For the text-containing cell, return its midpoint in [x, y] coordinate format. 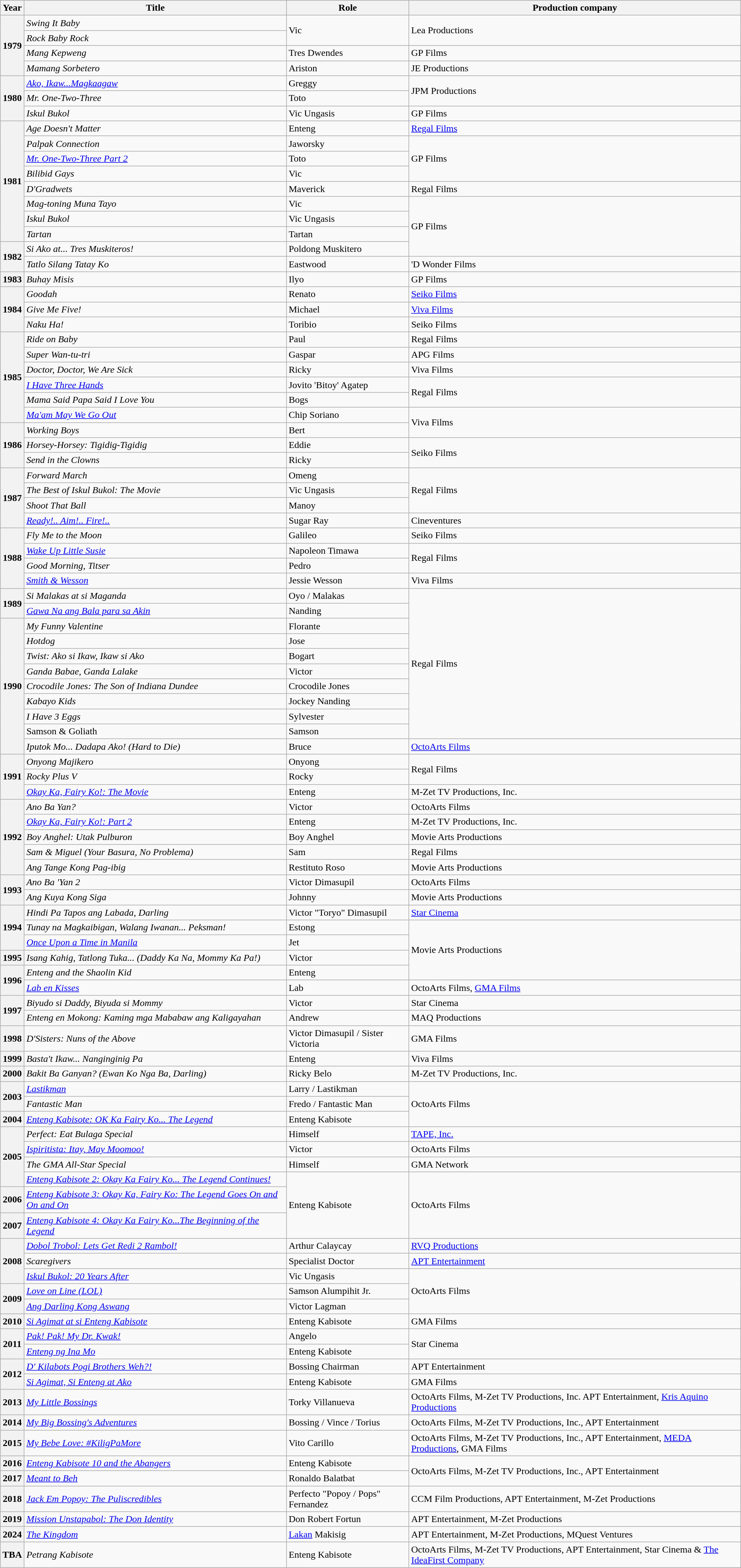
The GMA All-Star Special [155, 1164]
Jockey Nanding [348, 701]
Ma'am May We Go Out [155, 415]
Jovito 'Bitoy' Agatep [348, 385]
Sylvester [348, 716]
Buhay Misis [155, 279]
Hotdog [155, 641]
The Best of Iskul Bukol: The Movie [155, 490]
Bakit Ba Ganyan? (Ewan Ko Nga Ba, Darling) [155, 1074]
1987 [12, 498]
Jessie Wesson [348, 581]
Tunay na Magkaibigan, Walang Iwanan... Peksman! [155, 928]
Palpak Connection [155, 143]
Isang Kahig, Tatlong Tuka... (Daddy Ka Na, Mommy Ka Pa!) [155, 958]
Enteng Kabisote 3: Okay Ka, Fairy Ko: The Legend Goes On and On and On [155, 1200]
Arthur Calaycay [348, 1246]
JPM Productions [575, 91]
Omeng [348, 475]
Bogs [348, 400]
D'Gradwets [155, 189]
Toribio [348, 324]
2015 [12, 1442]
Iputok Mo... Dadapa Ako! (Hard to Die) [155, 747]
Restituto Roso [348, 867]
Samson & Goliath [155, 732]
2010 [12, 1321]
Love on Line (LOL) [155, 1291]
Eastwood [348, 264]
Okay Ka, Fairy Ko!: Part 2 [155, 822]
Ano Ba Yan? [155, 807]
Enteng en Mokong: Kaming mga Mababaw ang Kaligayahan [155, 1018]
Enteng Kabisote: OK Ka Fairy Ko... The Legend [155, 1119]
Meant to Beh [155, 1478]
1999 [12, 1059]
Onyong [348, 762]
2004 [12, 1119]
Fantastic Man [155, 1104]
Andrew [348, 1018]
Lab [348, 988]
Galileo [348, 535]
Manoy [348, 505]
Torky Villanueva [348, 1402]
Bruce [348, 747]
RVQ Productions [575, 1246]
Napoleon Timawa [348, 551]
Gaspar [348, 354]
2018 [12, 1499]
Bossing / Vince / Torius [348, 1422]
Tatlo Silang Tatay Ko [155, 264]
Give Me Five! [155, 309]
1990 [12, 686]
2017 [12, 1478]
Biyudo si Daddy, Biyuda si Mommy [155, 1003]
Specialist Doctor [348, 1261]
Cineventures [575, 520]
Mamang Sorbetero [155, 68]
2016 [12, 1463]
Lab en Kisses [155, 988]
Victor Dimasupil [348, 882]
1981 [12, 181]
2006 [12, 1200]
Boy Anghel: Utak Pulburon [155, 837]
Ariston [348, 68]
Kabayo Kids [155, 701]
Age Doesn't Matter [155, 128]
1991 [12, 777]
I Have Three Hands [155, 385]
Naku Ha! [155, 324]
My Bebe Love: #KiligPaMore [155, 1442]
Fredo / Fantastic Man [348, 1104]
OctoArts Films, M-Zet TV Productions, APT Entertainment, Star Cinema & The IdeaFirst Company [575, 1555]
Enteng ng Ina Mo [155, 1351]
My Big Bossing's Adventures [155, 1422]
Enteng Kabisote 2: Okay Ka Fairy Ko... The Legend Continues! [155, 1179]
Crocodile Jones: The Son of Indiana Dundee [155, 686]
Si Agimat, Si Enteng at Ako [155, 1381]
Poldong Muskitero [348, 249]
Vito Carillo [348, 1442]
1989 [12, 603]
1984 [12, 309]
Greggy [348, 83]
Samson [348, 732]
Jose [348, 641]
Sugar Ray [348, 520]
Perfecto "Popoy / Pops" Fernandez [348, 1499]
Florante [348, 626]
My Funny Valentine [155, 626]
Shoot That Ball [155, 505]
Angelo [348, 1336]
Victor "Toryo" Dimasupil [348, 912]
Victor Dimasupil / Sister Victoria [348, 1038]
TBA [12, 1555]
1988 [12, 558]
Ispiritista: Itay, May Moomoo! [155, 1149]
Onyong Majikero [155, 762]
GMA Network [575, 1164]
Rocky [348, 777]
APG Films [575, 354]
2019 [12, 1519]
1995 [12, 958]
Nanding [348, 611]
Renato [348, 294]
Bert [348, 430]
1998 [12, 1038]
1982 [12, 257]
2005 [12, 1156]
Jack Em Popoy: The Puliscredibles [155, 1499]
Gawa Na ang Bala para sa Akin [155, 611]
D' Kilabots Pogi Brothers Weh?! [155, 1366]
Lastikman [155, 1089]
Send in the Clowns [155, 460]
2009 [12, 1299]
Pak! Pak! My Dr. Kwak! [155, 1336]
Ready!.. Aim!.. Fire!.. [155, 520]
Mag-toning Muna Tayo [155, 204]
Crocodile Jones [348, 686]
2003 [12, 1096]
Mr. One-Two-Three Part 2 [155, 158]
JE Productions [575, 68]
Mama Said Papa Said I Love You [155, 400]
Oyo / Malakas [348, 596]
2007 [12, 1225]
Si Ako at... Tres Muskiteros! [155, 249]
Michael [348, 309]
Tres Dwendes [348, 53]
1994 [12, 927]
2024 [12, 1534]
OctoArts Films, GMA Films [575, 988]
Ang Kuya Kong Siga [155, 897]
D'Sisters: Nuns of the Above [155, 1038]
Goodah [155, 294]
Boy Anghel [348, 837]
Working Boys [155, 430]
Sam [348, 852]
2011 [12, 1344]
Enteng Kabisote 10 and the Abangers [155, 1463]
1979 [12, 46]
Ilyo [348, 279]
The Kingdom [155, 1534]
Swing It Baby [155, 23]
Lea Productions [575, 30]
1997 [12, 1010]
Mang Kepweng [155, 53]
Paul [348, 339]
Okay Ka, Fairy Ko!: The Movie [155, 792]
Smith & Wesson [155, 581]
Johnny [348, 897]
Enteng Kabisote 4: Okay Ka Fairy Ko...The Beginning of the Legend [155, 1225]
2012 [12, 1374]
Good Morning, Titser [155, 566]
Dobol Trobol: Lets Get Redi 2 Rambol! [155, 1246]
1986 [12, 445]
Rock Baby Rock [155, 38]
Enteng and the Shaolin Kid [155, 973]
Scaregivers [155, 1261]
Horsey-Horsey: Tigidig-Tigidig [155, 445]
MAQ Productions [575, 1018]
Ako, Ikaw...Magkaagaw [155, 83]
1996 [12, 980]
Sam & Miguel (Your Basura, No Problema) [155, 852]
Role [348, 8]
1980 [12, 98]
Title [155, 8]
Larry / Lastikman [348, 1089]
'D Wonder Films [575, 264]
Iskul Bukol: 20 Years After [155, 1276]
1992 [12, 837]
2000 [12, 1074]
Jet [348, 943]
1985 [12, 377]
Si Malakas at si Maganda [155, 596]
Bilibid Gays [155, 173]
Maverick [348, 189]
2013 [12, 1402]
2014 [12, 1422]
Ricky Belo [348, 1074]
Hindi Pa Tapos ang Labada, Darling [155, 912]
Doctor, Doctor, We Are Sick [155, 370]
Ano Ba 'Yan 2 [155, 882]
Don Robert Fortun [348, 1519]
Mr. One-Two-Three [155, 98]
Rocky Plus V [155, 777]
OctoArts Films, M-Zet TV Productions, Inc., APT Entertainment, MEDA Productions, GMA Films [575, 1442]
Petrang Kabisote [155, 1555]
Ride on Baby [155, 339]
Ganda Babae, Ganda Lalake [155, 671]
Eddie [348, 445]
Lakan Makisig [348, 1534]
Ang Tange Kong Pag-ibig [155, 867]
Pedro [348, 566]
Mission Unstapabol: The Don Identity [155, 1519]
Forward March [155, 475]
I Have 3 Eggs [155, 716]
Victor Lagman [348, 1306]
Estong [348, 928]
Jaworsky [348, 143]
CCM Film Productions, APT Entertainment, M-Zet Productions [575, 1499]
My Little Bossings [155, 1402]
Samson Alumpihit Jr. [348, 1291]
Ronaldo Balatbat [348, 1478]
Bossing Chairman [348, 1366]
Chip Soriano [348, 415]
Production company [575, 8]
2008 [12, 1261]
Once Upon a Time in Manila [155, 943]
Basta't Ikaw... Nanginginig Pa [155, 1059]
Ang Darling Kong Aswang [155, 1306]
OctoArts Films, M-Zet TV Productions, Inc. APT Entertainment, Kris Aquino Productions [575, 1402]
1983 [12, 279]
Fly Me to the Moon [155, 535]
Bogart [348, 656]
Twist: Ako si Ikaw, Ikaw si Ako [155, 656]
APT Entertainment, M-Zet Productions [575, 1519]
1993 [12, 890]
APT Entertainment, M-Zet Productions, MQuest Ventures [575, 1534]
TAPE, Inc. [575, 1134]
Wake Up Little Susie [155, 551]
Year [12, 8]
Perfect: Eat Bulaga Special [155, 1134]
Super Wan-tu-tri [155, 354]
Si Agimat at si Enteng Kabisote [155, 1321]
